Return the (x, y) coordinate for the center point of the cell that contains the specified text.  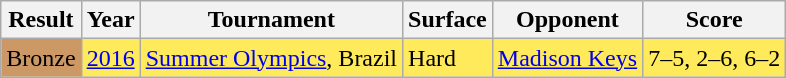
Hard (448, 58)
Opponent (567, 20)
Score (714, 20)
Tournament (271, 20)
Year (110, 20)
Madison Keys (567, 58)
Surface (448, 20)
2016 (110, 58)
Result (41, 20)
Summer Olympics, Brazil (271, 58)
Bronze (41, 58)
7–5, 2–6, 6–2 (714, 58)
